Identify which cell holds the provided text, then report its [x, y] central coordinate. 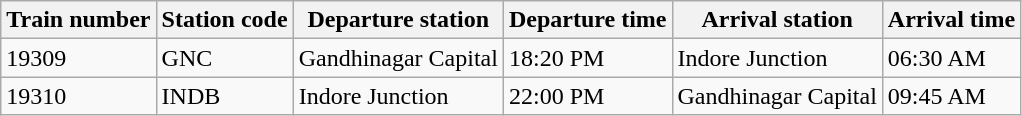
22:00 PM [588, 96]
06:30 AM [951, 58]
Arrival station [777, 20]
18:20 PM [588, 58]
Departure station [398, 20]
Arrival time [951, 20]
Station code [224, 20]
Train number [78, 20]
19310 [78, 96]
Departure time [588, 20]
19309 [78, 58]
INDB [224, 96]
GNC [224, 58]
09:45 AM [951, 96]
